Provide the (X, Y) coordinate of the cell's center where the given text is located.  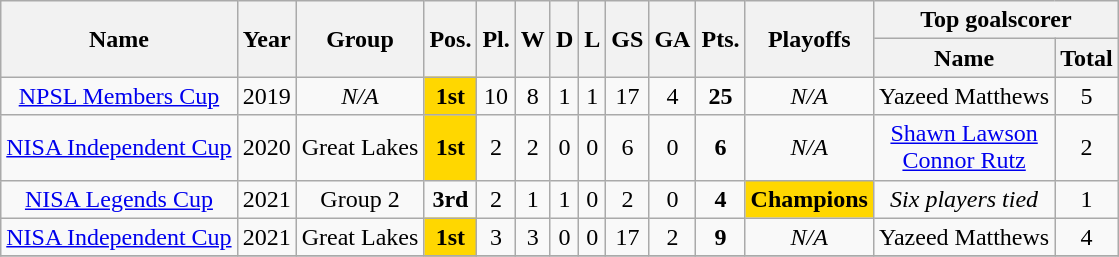
5 (1087, 96)
Group 2 (360, 199)
NPSL Members Cup (119, 96)
Group (360, 39)
8 (532, 96)
Playoffs (809, 39)
Shawn Lawson Connor Rutz (964, 148)
Pts. (720, 39)
GA (672, 39)
2020 (266, 148)
Total (1087, 58)
25 (720, 96)
9 (720, 237)
L (592, 39)
3rd (450, 199)
Six players tied (964, 199)
2019 (266, 96)
10 (496, 96)
Pl. (496, 39)
Champions (809, 199)
W (532, 39)
Top goalscorer (996, 20)
Pos. (450, 39)
GS (628, 39)
Year (266, 39)
NISA Legends Cup (119, 199)
D (564, 39)
